Pinpoint the cell where the given text exists, returning its (X, Y) midpoint coordinate. 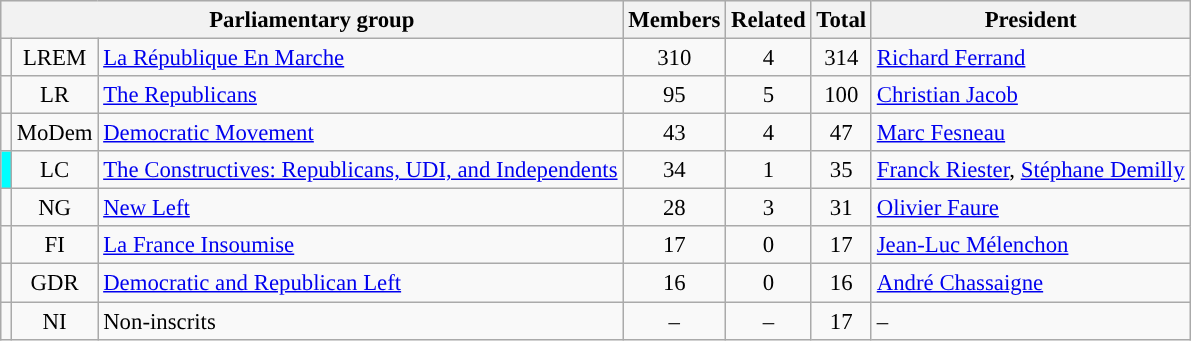
34 (674, 170)
NI (54, 321)
GDR (54, 283)
FI (54, 245)
1 (768, 170)
LREM (54, 58)
The Constructives: Republicans, UDI, and Independents (360, 170)
Richard Ferrand (1030, 58)
Members (674, 20)
Total (841, 20)
MoDem (54, 133)
95 (674, 95)
New Left (360, 208)
Marc Fesneau (1030, 133)
NG (54, 208)
Olivier Faure (1030, 208)
Parliamentary group (312, 20)
43 (674, 133)
LR (54, 95)
28 (674, 208)
Democratic and Republican Left (360, 283)
La France Insoumise (360, 245)
André Chassaigne (1030, 283)
310 (674, 58)
3 (768, 208)
LC (54, 170)
5 (768, 95)
31 (841, 208)
Related (768, 20)
Christian Jacob (1030, 95)
Democratic Movement (360, 133)
La République En Marche (360, 58)
President (1030, 20)
Franck Riester, Stéphane Demilly (1030, 170)
35 (841, 170)
Jean-Luc Mélenchon (1030, 245)
The Republicans (360, 95)
47 (841, 133)
100 (841, 95)
Non-inscrits (360, 321)
314 (841, 58)
